Determine the [x, y] coordinate at the center of the cell enclosing the given text.  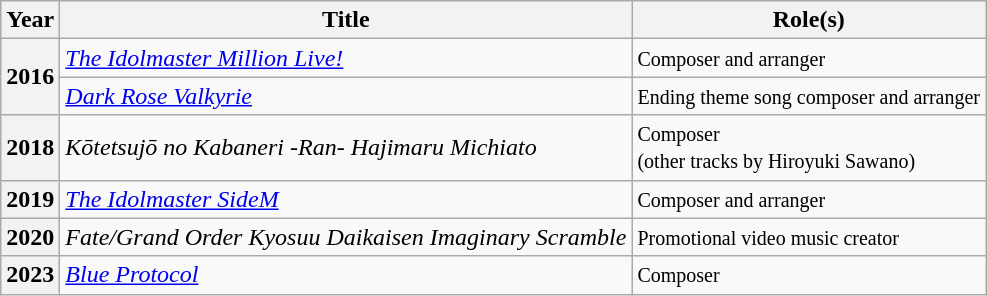
Composer (other tracks by Hiroyuki Sawano) [809, 148]
2016 [30, 77]
2023 [30, 275]
The Idolmaster SideM [346, 199]
Fate/Grand Order Kyosuu Daikaisen Imaginary Scramble [346, 237]
Blue Protocol [346, 275]
2019 [30, 199]
2020 [30, 237]
Dark Rose Valkyrie [346, 96]
Role(s) [809, 20]
The Idolmaster Million Live! [346, 58]
Ending theme song composer and arranger [809, 96]
Year [30, 20]
Title [346, 20]
2018 [30, 148]
Kōtetsujō no Kabaneri -Ran- Hajimaru Michiato [346, 148]
Promotional video music creator [809, 237]
Composer [809, 275]
